Search for the cell housing the specified text and yield its (x, y) center coordinate. 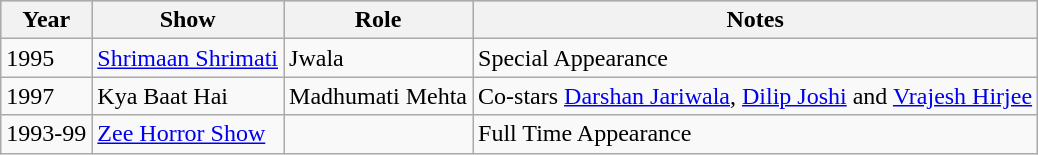
Madhumati Mehta (378, 96)
Role (378, 20)
1997 (46, 96)
Full Time Appearance (756, 134)
Notes (756, 20)
Special Appearance (756, 58)
Zee Horror Show (188, 134)
Co-stars Darshan Jariwala, Dilip Joshi and Vrajesh Hirjee (756, 96)
Jwala (378, 58)
1993-99 (46, 134)
1995 (46, 58)
Shrimaan Shrimati (188, 58)
Kya Baat Hai (188, 96)
Show (188, 20)
Year (46, 20)
